From the cell containing the given text, extract its center point as (x, y) coordinate. 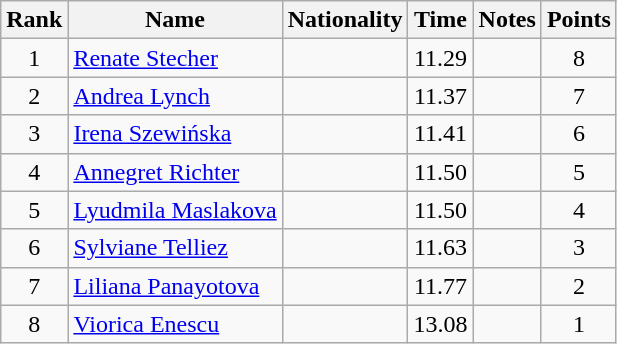
Rank (34, 20)
11.37 (440, 96)
Notes (507, 20)
Points (578, 20)
Name (175, 20)
11.77 (440, 286)
Nationality (345, 20)
Andrea Lynch (175, 96)
Viorica Enescu (175, 324)
Time (440, 20)
Lyudmila Maslakova (175, 210)
Annegret Richter (175, 172)
11.29 (440, 58)
Irena Szewińska (175, 134)
11.41 (440, 134)
Liliana Panayotova (175, 286)
13.08 (440, 324)
Sylviane Telliez (175, 248)
Renate Stecher (175, 58)
11.63 (440, 248)
